Provide the [X, Y] coordinate of the cell's center where the given text is located.  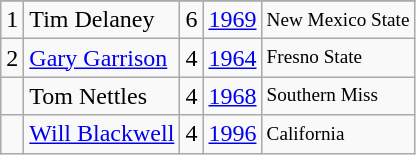
California [338, 134]
Tom Nettles [102, 96]
Fresno State [338, 58]
New Mexico State [338, 20]
2 [12, 58]
Southern Miss [338, 96]
Gary Garrison [102, 58]
Tim Delaney [102, 20]
Will Blackwell [102, 134]
1 [12, 20]
1964 [232, 58]
1996 [232, 134]
1969 [232, 20]
1968 [232, 96]
6 [192, 20]
